Locate the cell with the specified text and output its [X, Y] center coordinate. 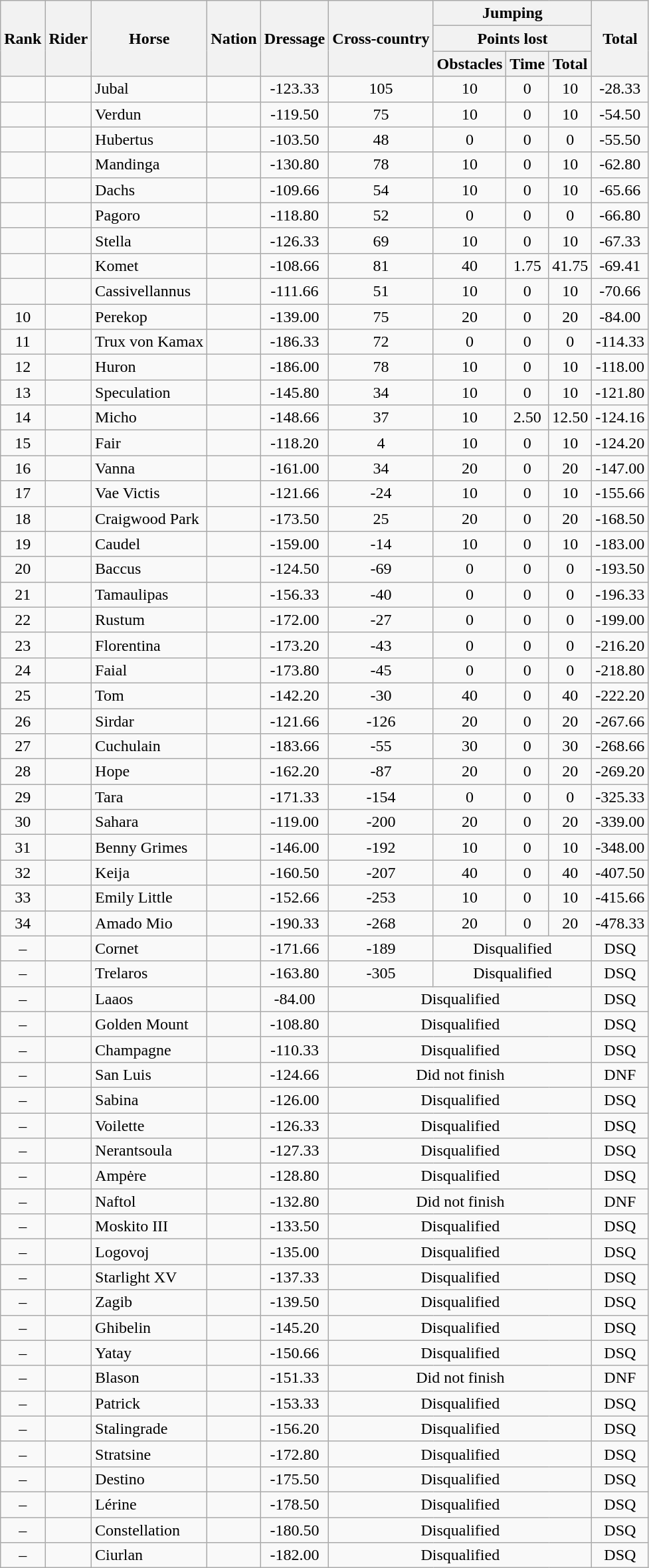
12.50 [570, 418]
-168.50 [620, 519]
-155.66 [620, 493]
-118.20 [295, 443]
-173.50 [295, 519]
16 [23, 468]
-128.80 [295, 1176]
-145.80 [295, 392]
Tara [149, 797]
-151.33 [295, 1378]
-189 [381, 948]
-124.50 [295, 569]
Huron [149, 367]
-148.66 [295, 418]
Voilette [149, 1126]
-55 [381, 746]
Jumping [513, 13]
-111.66 [295, 291]
Tamaulipas [149, 594]
Verdun [149, 114]
-171.66 [295, 948]
15 [23, 443]
-207 [381, 873]
Emily Little [149, 898]
-173.80 [295, 670]
-133.50 [295, 1227]
-339.00 [620, 822]
Rank [23, 39]
-103.50 [295, 139]
Fair [149, 443]
-160.50 [295, 873]
48 [381, 139]
Florentina [149, 645]
-65.66 [620, 190]
-159.00 [295, 544]
Trelaros [149, 974]
-40 [381, 594]
Sirdar [149, 721]
-43 [381, 645]
Logovoj [149, 1252]
105 [381, 89]
Laaos [149, 999]
-183.66 [295, 746]
33 [23, 898]
-161.00 [295, 468]
Stratsine [149, 1454]
-24 [381, 493]
-147.00 [620, 468]
-173.20 [295, 645]
Horse [149, 39]
12 [23, 367]
-325.33 [620, 797]
54 [381, 190]
Hope [149, 772]
Obstacles [470, 64]
-216.20 [620, 645]
Trux von Kamax [149, 342]
27 [23, 746]
-186.00 [295, 367]
Zagib [149, 1302]
-137.33 [295, 1277]
-110.33 [295, 1049]
21 [23, 594]
-119.00 [295, 822]
Baccus [149, 569]
81 [381, 266]
14 [23, 418]
-222.20 [620, 695]
Sabina [149, 1100]
-109.66 [295, 190]
Blason [149, 1378]
Starlight XV [149, 1277]
Constellation [149, 1529]
Dachs [149, 190]
Komet [149, 266]
-182.00 [295, 1555]
Ciurlan [149, 1555]
69 [381, 240]
-172.00 [295, 620]
4 [381, 443]
-268 [381, 923]
-54.50 [620, 114]
Perekop [149, 317]
-27 [381, 620]
Yatay [149, 1353]
Keija [149, 873]
Nerantsoula [149, 1151]
28 [23, 772]
Vanna [149, 468]
-150.66 [295, 1353]
-126 [381, 721]
-193.50 [620, 569]
Ghibelin [149, 1328]
Time [527, 64]
-114.33 [620, 342]
Golden Mount [149, 1024]
-156.33 [295, 594]
-190.33 [295, 923]
Benny Grimes [149, 847]
Stella [149, 240]
Tom [149, 695]
Speculation [149, 392]
-118.00 [620, 367]
-163.80 [295, 974]
-183.00 [620, 544]
Cuchulain [149, 746]
-145.20 [295, 1328]
-478.33 [620, 923]
-305 [381, 974]
Amado Mio [149, 923]
-267.66 [620, 721]
Points lost [513, 39]
-153.33 [295, 1403]
-132.80 [295, 1201]
37 [381, 418]
Naftol [149, 1201]
-123.33 [295, 89]
-139.50 [295, 1302]
-154 [381, 797]
-30 [381, 695]
-67.33 [620, 240]
-121.80 [620, 392]
-70.66 [620, 291]
San Luis [149, 1075]
1.75 [527, 266]
Caudel [149, 544]
-118.80 [295, 215]
Pagoro [149, 215]
-348.00 [620, 847]
29 [23, 797]
-124.16 [620, 418]
-69 [381, 569]
-108.80 [295, 1024]
-14 [381, 544]
-135.00 [295, 1252]
-152.66 [295, 898]
2.50 [527, 418]
24 [23, 670]
Vae Victis [149, 493]
Micho [149, 418]
Faial [149, 670]
-45 [381, 670]
-55.50 [620, 139]
-171.33 [295, 797]
-69.41 [620, 266]
41.75 [570, 266]
13 [23, 392]
-175.50 [295, 1479]
-124.20 [620, 443]
Rider [68, 39]
-66.80 [620, 215]
Nation [234, 39]
Ampėre [149, 1176]
-126.00 [295, 1100]
-146.00 [295, 847]
11 [23, 342]
-415.66 [620, 898]
Rustum [149, 620]
-178.50 [295, 1504]
Jubal [149, 89]
-186.33 [295, 342]
-124.66 [295, 1075]
Patrick [149, 1403]
Sahara [149, 822]
-407.50 [620, 873]
-87 [381, 772]
Craigwood Park [149, 519]
-142.20 [295, 695]
-130.80 [295, 165]
32 [23, 873]
23 [23, 645]
-199.00 [620, 620]
-218.80 [620, 670]
Lérine [149, 1504]
-28.33 [620, 89]
-156.20 [295, 1429]
Stalingrade [149, 1429]
22 [23, 620]
51 [381, 291]
Cornet [149, 948]
-139.00 [295, 317]
Champagne [149, 1049]
Cross-country [381, 39]
Dressage [295, 39]
52 [381, 215]
Cassivellannus [149, 291]
-200 [381, 822]
-172.80 [295, 1454]
-127.33 [295, 1151]
Destino [149, 1479]
-269.20 [620, 772]
19 [23, 544]
18 [23, 519]
-62.80 [620, 165]
-268.66 [620, 746]
-253 [381, 898]
-108.66 [295, 266]
72 [381, 342]
-162.20 [295, 772]
-180.50 [295, 1529]
-119.50 [295, 114]
17 [23, 493]
-192 [381, 847]
26 [23, 721]
Hubertus [149, 139]
31 [23, 847]
Mandinga [149, 165]
Moskito III [149, 1227]
-196.33 [620, 594]
